Capture the cell that displays the provided text and extract its [X, Y] central coordinate. 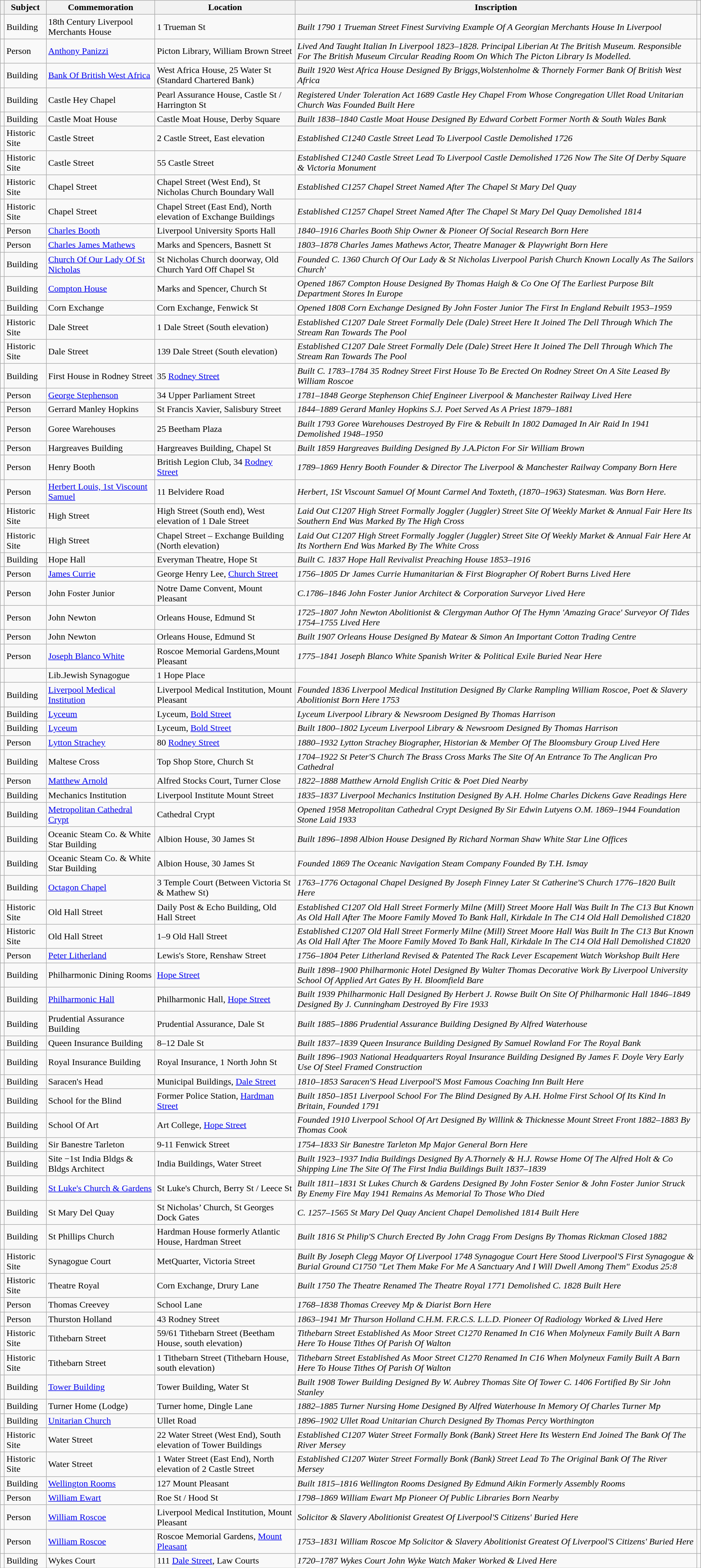
Bank Of British West Africa [100, 76]
Corn Exchange, Drury Lane [225, 1286]
Philharmonic Hall, Hope Street [225, 999]
1798–1869 William Ewart Mp Pioneer Of Public Libraries Born Nearby [496, 1498]
111 Dale Street, Law Courts [225, 1561]
Location [225, 7]
1775–1841 Joseph Blanco White Spanish Writer & Political Exile Buried Near Here [496, 656]
Wykes Court [100, 1561]
George Stephenson [100, 395]
Theatre Royal [100, 1286]
80 Rodney Street [225, 742]
St Phillips Church [100, 1236]
Liverpool Institute Mount Street [225, 795]
C. 1257–1565 St Mary Del Quay Ancient Chapel Demolished 1814 Built Here [496, 1212]
Subject [25, 7]
9-11 Fenwick Street [225, 1144]
Established C1207 Water Street Formally Bonk (Bank) Street Here Its Western End Joined The Bank Of The River Mersey [496, 1440]
Built 1896–1898 Albion House Designed By Richard Norman Shaw White Star Line Offices [496, 839]
Thurston Holland [100, 1319]
Joseph Blanco White [100, 656]
1896–1902 Ullet Road Unitarian Church Designed By Thomas Percy Worthington [496, 1421]
Site −1st India Bldgs & Bldgs Architect [100, 1164]
Chapel Street – Exchange Building (North elevation) [225, 540]
127 Mount Pleasant [225, 1483]
Royal Insurance, 1 North John St [225, 1062]
1768–1838 Thomas Creevey Mp & Diarist Born Here [496, 1305]
High Street (South end), West elevation of 1 Dale Street [225, 516]
George Henry Lee, Church Street [225, 574]
1720–1787 Wykes Court John Wyke Watch Maker Worked & Lived Here [496, 1561]
Built 1815–1816 Wellington Rooms Designed By Edmund Aikin Formerly Assembly Rooms [496, 1483]
Synagogue Court [100, 1261]
Turner Home (Lodge) [100, 1406]
Lewis's Store, Renshaw Street [225, 956]
Herbert, 1St Viscount Samuel Of Mount Carmel And Toxteth, (1870–1963) Statesman. Was Born Here. [496, 492]
1844–1889 Gerard Manley Hopkins S.J. Poet Served As A Priest 1879–1881 [496, 409]
Thomas Creevey [100, 1305]
Established C1257 Chapel Street Named After The Chapel St Mary Del Quay [496, 187]
Liverpool Medical Institution [100, 695]
Roe St / Hood St [225, 1498]
Opened 1808 Corn Exchange Designed By John Foster Junior The First In England Rebuilt 1953–1959 [496, 308]
Established C1207 Water Street Formally Bonk (Bank) Street Lead To The Original Bank Of The River Mersey [496, 1464]
William Ewart [100, 1498]
Gerrard Manley Hopkins [100, 409]
Prudential Assurance Building [100, 1024]
139 Dale Street (South elevation) [225, 352]
Liverpool University Sports Hall [225, 231]
Lib.Jewish Synagogue [100, 675]
1 Tithebarn Street (Tithebarn House, south elevation) [225, 1363]
Queen Insurance Building [100, 1043]
43 Rodney Street [225, 1319]
Charles James Mathews [100, 245]
Solicitor & Slavery Abolitionist Greatest Of Liverpool'S Citizens' Buried Here [496, 1517]
3 Temple Court (Between Victoria St & Mathew St) [225, 888]
1756–1804 Peter Litherland Revised & Patented The Rack Lever Escapement Watch Workshop Built Here [496, 956]
Built 1816 St Philip'S Church Erected By John Cragg From Designs By Thomas Rickman Closed 1882 [496, 1236]
Municipal Buildings, Dale Street [225, 1082]
Philharmonic Hall [100, 999]
Corn Exchange [100, 308]
1756–1805 Dr James Currie Humanitarian & First Biographer Of Robert Burns Lived Here [496, 574]
1 Trueman St [225, 27]
Lyceum Liverpool Library & Newsroom Designed By Thomas Harrison [496, 714]
Founded 1836 Liverpool Medical Institution Designed By Clarke Rampling William Roscoe, Poet & Slavery Abolitionist Born Here 1753 [496, 695]
Founded 1910 Liverpool School Of Art Designed By Willink & Thicknesse Mount Street Front 1882–1883 By Thomas Cook [496, 1125]
Goree Warehouses [100, 429]
Castle Hey Chapel [100, 100]
Sir Banestre Tarleton [100, 1144]
First House in Rodney Street [100, 376]
Herbert Louis, 1st Viscount Samuel [100, 492]
St Luke's Church & Gardens [100, 1188]
1704–1922 St Peter'S Church The Brass Cross Marks The Site Of An Entrance To The Anglican Pro Cathedral [496, 762]
Hardman House formerly Atlantic House, Hardman Street [225, 1236]
St Francis Xavier, Salisbury Street [225, 409]
1822–1888 Matthew Arnold English Critic & Poet Died Nearby [496, 781]
Cathedral Crypt [225, 814]
Maltese Cross [100, 762]
Unitarian Church [100, 1421]
C.1786–1846 John Foster Junior Architect & Corporation Surveyor Lived Here [496, 593]
Opened 1867 Compton House Designed By Thomas Haigh & Co One Of The Earliest Purpose Bilt Department Stores In Europe [496, 289]
Established C1240 Castle Street Lead To Liverpool Castle Demolished 1726 Now The Site Of Derby Square & Victoria Monument [496, 162]
Corn Exchange, Fenwick St [225, 308]
Royal Insurance Building [100, 1062]
Philharmonic Dining Rooms [100, 975]
22 Water Street (West End), South elevation of Tower Buildings [225, 1440]
Former Police Station, Hardman Street [225, 1101]
18th Century Liverpool Merchants House [100, 27]
Built C. 1837 Hope Hall Revivalist Preaching House 1853–1916 [496, 559]
St Nicholas’ Church, St Georges Dock Gates [225, 1212]
Built 1750 The Theatre Renamed The Theatre Royal 1771 Demolished C. 1828 Built Here [496, 1286]
School Lane [225, 1305]
Built 1859 Hargreaves Building Designed By J.A.Picton For Sir William Brown [496, 448]
1725–1807 John Newton Abolitionist & Clergyman Author Of The Hymn 'Amazing Grace' Surveyor Of Tides 1754–1755 Lived Here [496, 617]
55 Castle Street [225, 162]
Compton House [100, 289]
MetQuarter, Victoria Street [225, 1261]
Laid Out C1207 High Street Formally Joggler (Juggler) Street Site Of Weekly Market & Annual Fair Here Its Southern End Was Marked By The High Cross [496, 516]
Roscoe Memorial Gardens,Mount Pleasant [225, 656]
1880–1932 Lytton Strachey Biographer, Historian & Member Of The Bloomsbury Group Lived Here [496, 742]
1840–1916 Charles Booth Ship Owner & Pioneer Of Social Research Born Here [496, 231]
Everyman Theatre, Hope St [225, 559]
1789–1869 Henry Booth Founder & Director The Liverpool & Manchester Railway Company Born Here [496, 467]
1754–1833 Sir Banestre Tarleton Mp Major General Born Here [496, 1144]
8–12 Dale St [225, 1043]
1 Dale Street (South elevation) [225, 327]
Founded 1869 The Oceanic Navigation Steam Company Founded By T.H. Ismay [496, 863]
Built 1908 Tower Building Designed By W. Aubrey Thomas Site Of Tower C. 1406 Fortified By Sir John Stanley [496, 1387]
Built 1790 1 Trueman Street Finest Surviving Example Of A Georgian Merchants House In Liverpool [496, 27]
St Mary Del Quay [100, 1212]
Established C1240 Castle Street Lead To Liverpool Castle Demolished 1726 [496, 138]
Matthew Arnold [100, 781]
Chapel Street (East End), North elevation of Exchange Buildings [225, 211]
Prudential Assurance, Dale St [225, 1024]
Alfred Stocks Court, Turner Close [225, 781]
Tower Building [100, 1387]
34 Upper Parliament Street [225, 395]
Metropolitan Cathedral Crypt [100, 814]
Octagon Chapel [100, 888]
1–9 Old Hall Street [225, 936]
School for the Blind [100, 1101]
Hargreaves Building [100, 448]
35 Rodney Street [225, 376]
Notre Dame Convent, Mount Pleasant [225, 593]
Built 1907 Orleans House Designed By Matear & Simon An Important Cotton Trading Centre [496, 637]
Built 1885–1886 Prudential Assurance Building Designed By Alfred Waterhouse [496, 1024]
John Foster Junior [100, 593]
Hope Hall [100, 559]
1810–1853 Saracen'S Head Liverpool'S Most Famous Coaching Inn Built Here [496, 1082]
Charles Booth [100, 231]
Opened 1958 Metropolitan Cathedral Crypt Designed By Sir Edwin Lutyens O.M. 1869–1944 Foundation Stone Laid 1933 [496, 814]
11 Belvidere Road [225, 492]
Picton Library, William Brown Street [225, 51]
Castle Moat House, Derby Square [225, 119]
1863–1941 Mr Thurson Holland C.H.M. F.R.C.S. L.L.D. Pioneer Of Radiology Worked & Lived Here [496, 1319]
Wellington Rooms [100, 1483]
Peter Litherland [100, 956]
Henry Booth [100, 467]
Marks and Spencer, Church St [225, 289]
St Luke's Church, Berry St / Leece St [225, 1188]
Pearl Assurance House, Castle St / Harrington St [225, 100]
St Nicholas Church doorway, Old Church Yard Off Chapel St [225, 264]
1803–1878 Charles James Mathews Actor, Theatre Manager & Playwright Born Here [496, 245]
Built 1850–1851 Liverpool School For The Blind Designed By A.H. Holme First School Of Its Kind In Britain, Founded 1791 [496, 1101]
Turner home, Dingle Lane [225, 1406]
1763–1776 Octagonal Chapel Designed By Joseph Finney Later St Catherine'S Church 1776–1820 Built Here [496, 888]
25 Beetham Plaza [225, 429]
Hope Street [225, 975]
Built C. 1783–1784 35 Rodney Street First House To Be Erected On Rodney Street On A Site Leased By William Roscoe [496, 376]
Lytton Strachey [100, 742]
1753–1831 William Roscoe Mp Solicitor & Slavery Abolitionist Greatest Of Liverpool'S Citizens' Buried Here [496, 1541]
2 Castle Street, East elevation [225, 138]
British Legion Club, 34 Rodney Street [225, 467]
West Africa House, 25 Water St (Standard Chartered Bank) [225, 76]
Established C1257 Chapel Street Named After The Chapel St Mary Del Quay Demolished 1814 [496, 211]
Built 1837–1839 Queen Insurance Building Designed By Samuel Rowland For The Royal Bank [496, 1043]
Tower Building, Water St [225, 1387]
Built 1838–1840 Castle Moat House Designed By Edward Corbett Former North & South Wales Bank [496, 119]
Built 1800–1802 Lyceum Liverpool Library & Newsroom Designed By Thomas Harrison [496, 728]
Art College, Hope Street [225, 1125]
1835–1837 Liverpool Mechanics Institution Designed By A.H. Holme Charles Dickens Gave Readings Here [496, 795]
1882–1885 Turner Nursing Home Designed By Alfred Waterhouse In Memory Of Charles Turner Mp [496, 1406]
India Buildings, Water Street [225, 1164]
Built 1920 West Africa House Designed By Briggs,Wolstenholme & Thornely Former Bank Of British West Africa [496, 76]
1 Hope Place [225, 675]
Commemoration [100, 7]
School Of Art [100, 1125]
James Currie [100, 574]
Founded C. 1360 Church Of Our Lady & St Nicholas Liverpool Parish Church Known Locally As The Sailors Church' [496, 264]
Built 1896–1903 National Headquarters Royal Insurance Building Designed By James F. Doyle Very Early Use Of Steel Framed Construction [496, 1062]
59/61 Tithebarn Street (Beetham House, south elevation) [225, 1338]
1781–1848 George Stephenson Chief Engineer Liverpool & Manchester Railway Lived Here [496, 395]
Anthony Panizzi [100, 51]
Built 1793 Goree Warehouses Destroyed By Fire & Rebuilt In 1802 Damaged In Air Raid In 1941 Demolished 1948–1950 [496, 429]
Top Shop Store, Church St [225, 762]
Chapel Street (West End), St Nicholas Church Boundary Wall [225, 187]
Church Of Our Lady Of St Nicholas [100, 264]
Hargreaves Building, Chapel St [225, 448]
Saracen's Head [100, 1082]
Marks and Spencers, Basnett St [225, 245]
Registered Under Toleration Act 1689 Castle Hey Chapel From Whose Congregation Ullet Road Unitarian Church Was Founded Built Here [496, 100]
Castle Moat House [100, 119]
Roscoe Memorial Gardens, Mount Pleasant [225, 1541]
Mechanics Institution [100, 795]
Inscription [496, 7]
1 Water Street (East End), North elevation of 2 Castle Street [225, 1464]
Ullet Road [225, 1421]
Daily Post & Echo Building, Old Hall Street [225, 912]
